Extract the [x, y] coordinate from the center of the cell holding the provided text.  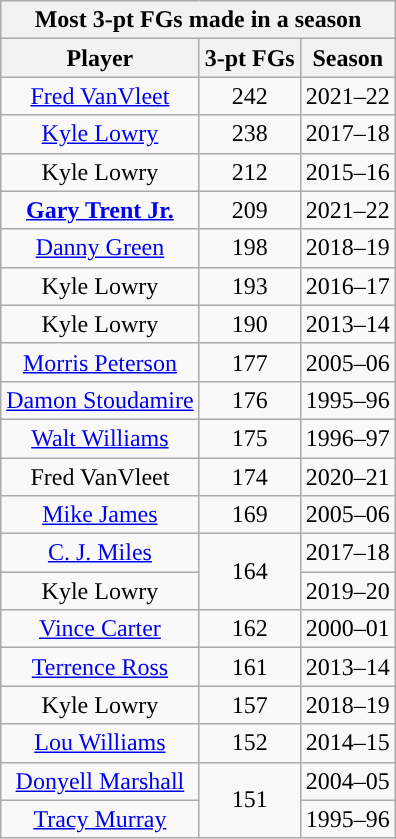
2004–05 [348, 781]
152 [250, 743]
176 [250, 400]
2020–21 [348, 477]
2019–20 [348, 591]
Gary Trent Jr. [100, 210]
242 [250, 96]
2000–01 [348, 629]
174 [250, 477]
212 [250, 172]
Player [100, 58]
162 [250, 629]
169 [250, 515]
175 [250, 438]
2016–17 [348, 286]
Morris Peterson [100, 362]
Damon Stoudamire [100, 400]
190 [250, 324]
2015–16 [348, 172]
238 [250, 134]
Walt Williams [100, 438]
2014–15 [348, 743]
Donyell Marshall [100, 781]
Vince Carter [100, 629]
193 [250, 286]
157 [250, 705]
1996–97 [348, 438]
164 [250, 572]
Mike James [100, 515]
Terrence Ross [100, 667]
Most 3-pt FGs made in a season [198, 20]
151 [250, 800]
209 [250, 210]
Season [348, 58]
198 [250, 248]
161 [250, 667]
Danny Green [100, 248]
Lou Williams [100, 743]
Tracy Murray [100, 819]
177 [250, 362]
C. J. Miles [100, 553]
3-pt FGs [250, 58]
